Detect which cell encompasses the target text, then output its [X, Y] center coordinate. 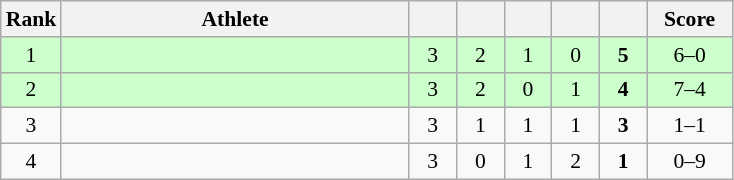
5 [623, 55]
7–4 [690, 90]
0–9 [690, 162]
1–1 [690, 126]
Athlete [235, 19]
6–0 [690, 55]
Score [690, 19]
Rank [32, 19]
